Find where the given text appears and provide that cell's center as (x, y) coordinate. 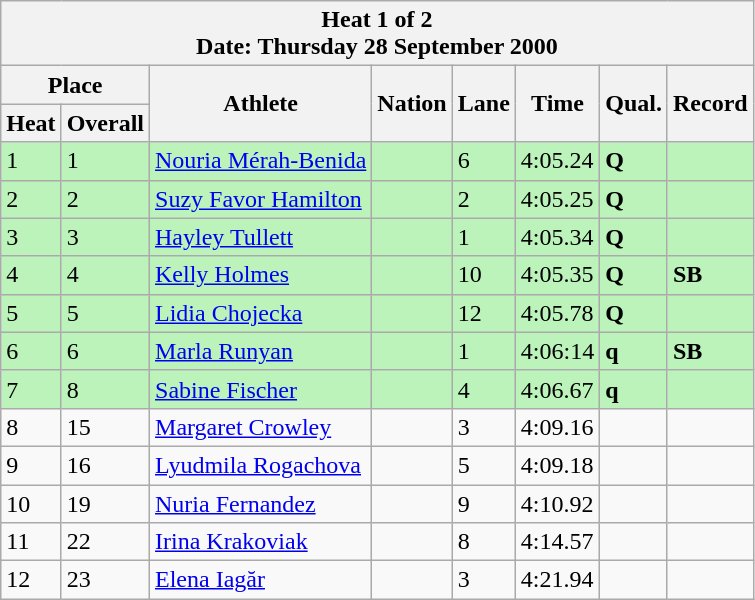
4:14.57 (557, 542)
Marla Runyan (261, 351)
Heat 1 of 2 Date: Thursday 28 September 2000 (377, 34)
Kelly Holmes (261, 275)
Lyudmila Rogachova (261, 465)
11 (31, 542)
7 (31, 389)
4:09.18 (557, 465)
Lane (484, 104)
Overall (105, 123)
Athlete (261, 104)
Elena Iagăr (261, 580)
Record (710, 104)
23 (105, 580)
Lidia Chojecka (261, 313)
16 (105, 465)
4:05.25 (557, 199)
15 (105, 427)
Irina Krakoviak (261, 542)
4:06.67 (557, 389)
4:21.94 (557, 580)
Hayley Tullett (261, 237)
Nouria Mérah-Benida (261, 161)
4:06:14 (557, 351)
Qual. (634, 104)
Nuria Fernandez (261, 503)
Place (76, 85)
4:09.16 (557, 427)
Nation (412, 104)
19 (105, 503)
22 (105, 542)
Margaret Crowley (261, 427)
Suzy Favor Hamilton (261, 199)
4:05.24 (557, 161)
Heat (31, 123)
Sabine Fischer (261, 389)
4:05.78 (557, 313)
4:10.92 (557, 503)
4:05.35 (557, 275)
Time (557, 104)
4:05.34 (557, 237)
